Return [x, y] of the center of cell containing provided text 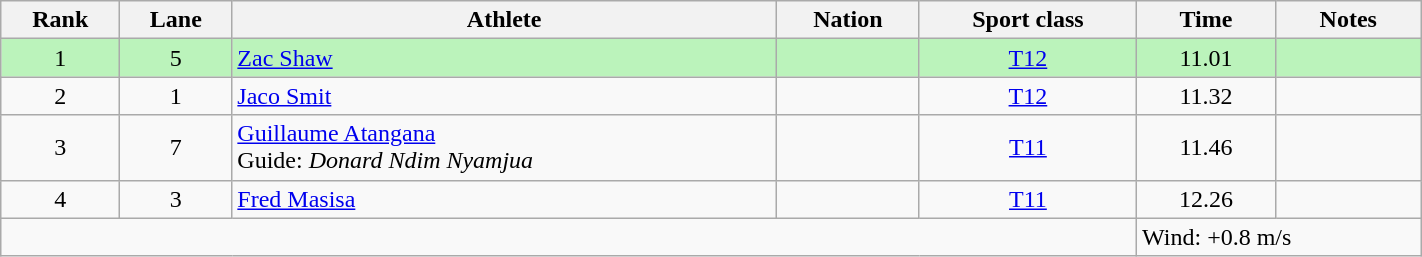
2 [60, 96]
11.32 [1206, 96]
Fred Masisa [504, 199]
Guillaume AtanganaGuide: Donard Ndim Nyamjua [504, 148]
11.01 [1206, 58]
Wind: +0.8 m/s [1280, 237]
Time [1206, 20]
7 [176, 148]
Lane [176, 20]
Sport class [1028, 20]
5 [176, 58]
Athlete [504, 20]
Notes [1348, 20]
Jaco Smit [504, 96]
Nation [848, 20]
11.46 [1206, 148]
12.26 [1206, 199]
Rank [60, 20]
4 [60, 199]
Zac Shaw [504, 58]
